Identify which cell holds the provided text, then report its (x, y) central coordinate. 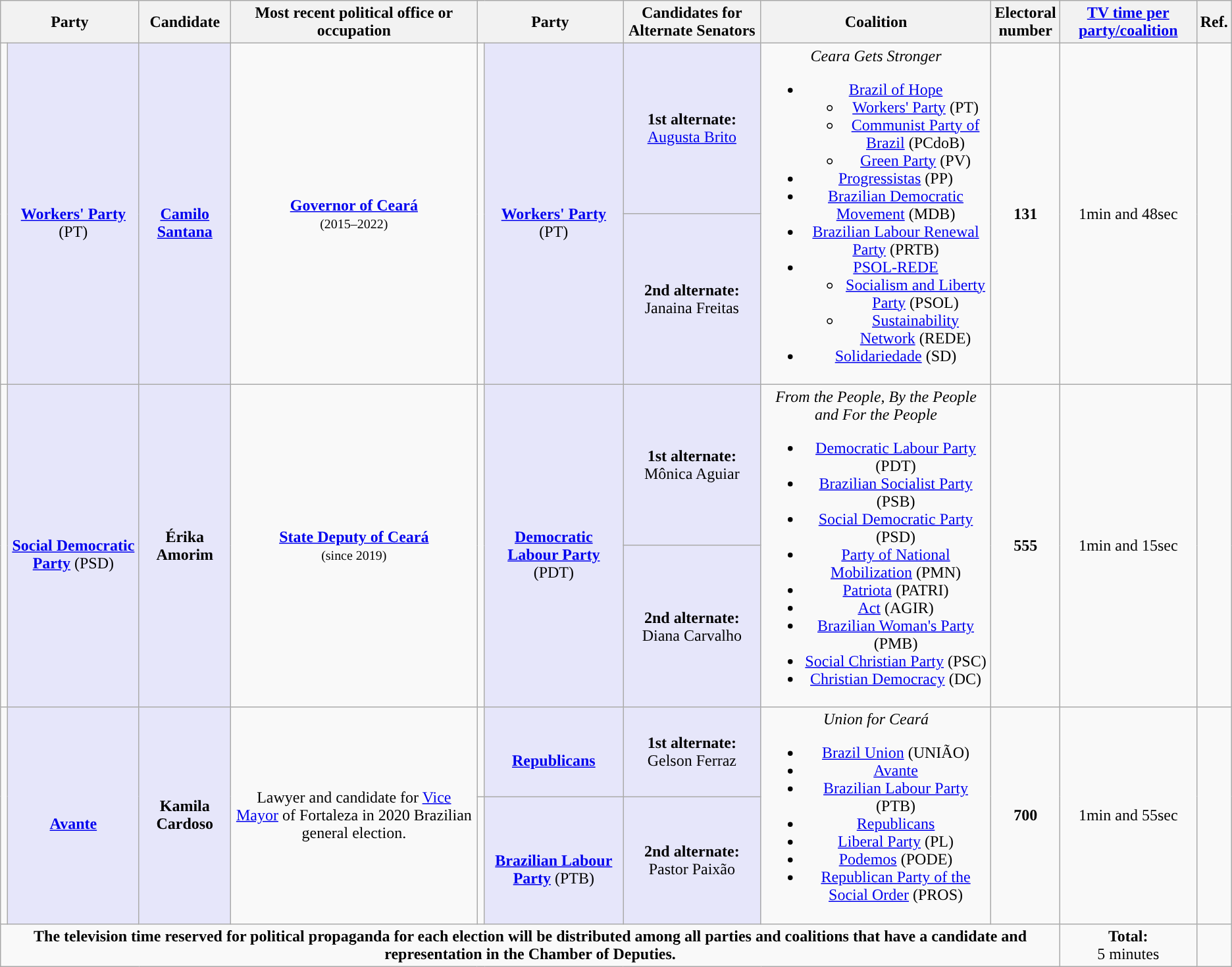
Total:5 minutes (1128, 945)
Kamila Cardoso (185, 816)
1min and 48sec (1128, 214)
1min and 15sec (1128, 546)
2nd alternate:Janaina Freitas (692, 299)
2nd alternate:Pastor Paixão (692, 860)
State Deputy of Ceará(since 2019) (354, 546)
555 (1025, 546)
Social Democratic Party (PSD) (74, 546)
Érika Amorim (185, 546)
Republicans (553, 752)
Coalition (876, 22)
Brazilian Labour Party (PTB) (553, 860)
2nd alternate:Diana Carvalho (692, 626)
Governor of Ceará(2015–2022) (354, 214)
Lawyer and candidate for Vice Mayor of Fortaleza in 2020 Brazilian general election. (354, 816)
Avante (74, 816)
Camilo Santana (185, 214)
1st alternate:Mônica Aguiar (692, 465)
1min and 55sec (1128, 816)
700 (1025, 816)
Candidate (185, 22)
Ref. (1214, 22)
Candidates for Alternate Senators (692, 22)
1st alternate:Gelson Ferraz (692, 752)
Electoralnumber (1025, 22)
Democratic Labour Party (PDT) (553, 546)
1st alternate:Augusta Brito (692, 129)
Most recent political office or occupation (354, 22)
131 (1025, 214)
TV time per party/coalition (1128, 22)
